Provide the (X, Y) coordinate of the cell's center where the given text is located.  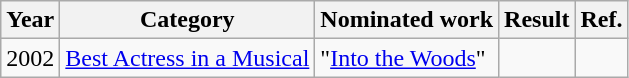
Category (188, 20)
"Into the Woods" (407, 58)
Nominated work (407, 20)
Year (30, 20)
2002 (30, 58)
Result (537, 20)
Best Actress in a Musical (188, 58)
Ref. (602, 20)
